Pinpoint the cell where the given text exists, returning its (x, y) midpoint coordinate. 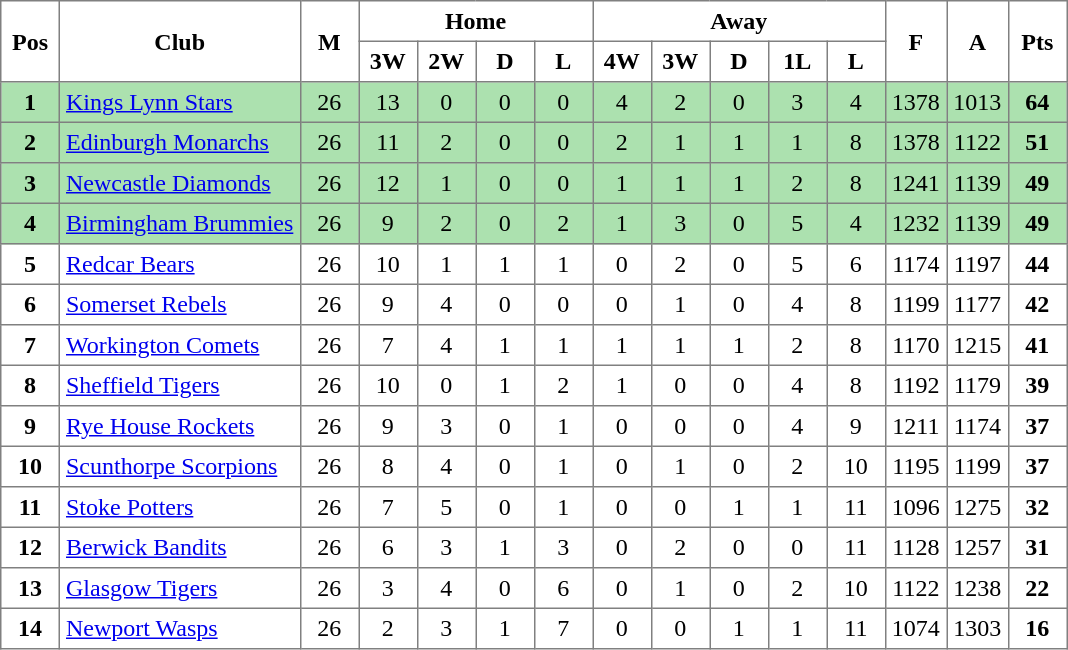
1013 (978, 102)
16 (1037, 628)
39 (1037, 385)
Birmingham Brummies (180, 223)
51 (1037, 142)
1215 (978, 345)
2W (446, 61)
14 (30, 628)
64 (1037, 102)
1096 (916, 507)
Workington Comets (180, 345)
Pts (1037, 42)
Berwick Bandits (180, 547)
1195 (916, 466)
Newport Wasps (180, 628)
Newcastle Diamonds (180, 183)
A (978, 42)
1074 (916, 628)
Kings Lynn Stars (180, 102)
Rye House Rockets (180, 426)
1128 (916, 547)
22 (1037, 588)
1177 (978, 304)
Edinburgh Monarchs (180, 142)
Home (476, 21)
1257 (978, 547)
Scunthorpe Scorpions (180, 466)
Stoke Potters (180, 507)
1211 (916, 426)
1241 (916, 183)
41 (1037, 345)
1170 (916, 345)
4W (622, 61)
1197 (978, 264)
1238 (978, 588)
Club (180, 42)
1303 (978, 628)
Redcar Bears (180, 264)
Pos (30, 42)
Somerset Rebels (180, 304)
32 (1037, 507)
Away (739, 21)
1179 (978, 385)
1192 (916, 385)
1L (797, 61)
Sheffield Tigers (180, 385)
M (329, 42)
42 (1037, 304)
44 (1037, 264)
F (916, 42)
31 (1037, 547)
1275 (978, 507)
Glasgow Tigers (180, 588)
1232 (916, 223)
